For the text-containing cell, return its midpoint in (X, Y) coordinate format. 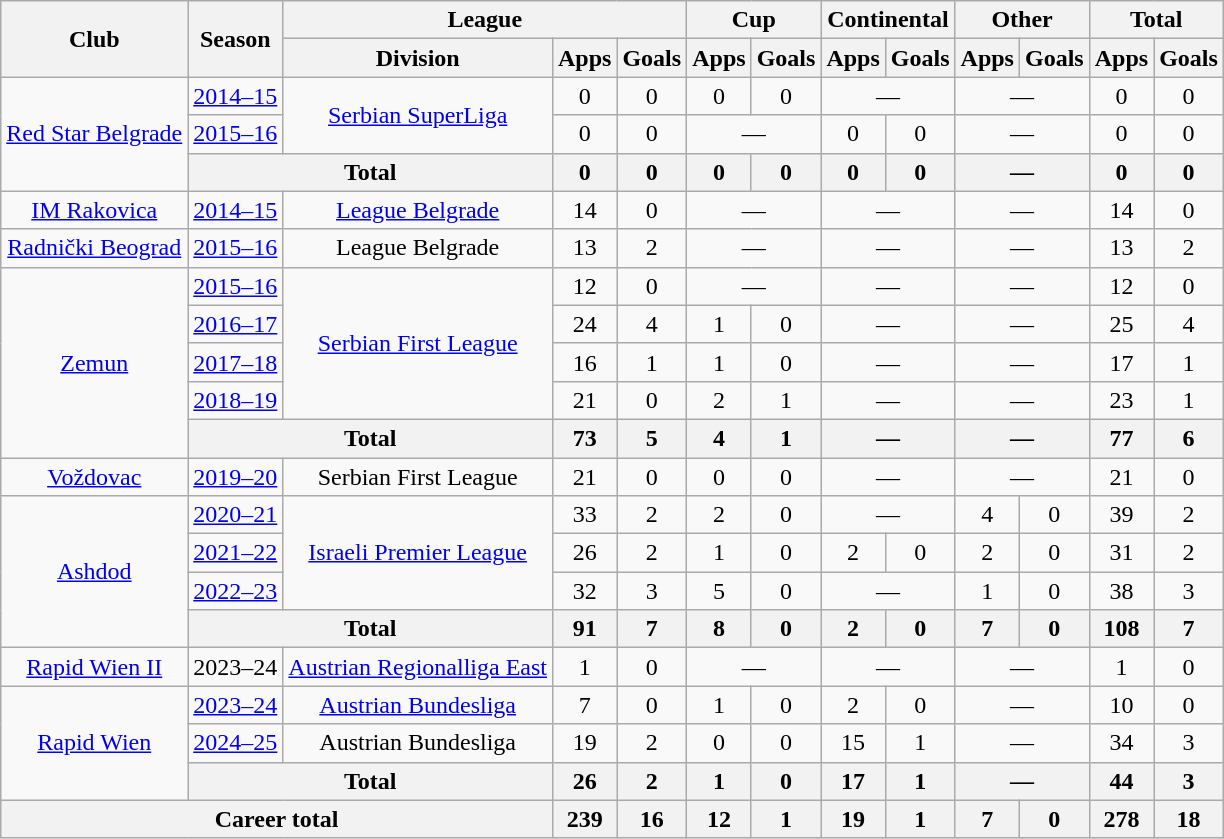
League (485, 20)
Rapid Wien (94, 743)
Other (1022, 20)
2017–18 (236, 362)
Ashdod (94, 572)
Voždovac (94, 477)
Division (418, 58)
239 (584, 819)
2019–20 (236, 477)
Club (94, 39)
Career total (277, 819)
91 (584, 629)
23 (1121, 400)
10 (1121, 705)
77 (1121, 438)
Season (236, 39)
Serbian SuperLiga (418, 115)
2016–17 (236, 324)
6 (1189, 438)
32 (584, 591)
33 (584, 515)
2024–25 (236, 743)
8 (719, 629)
18 (1189, 819)
Israeli Premier League (418, 553)
31 (1121, 553)
IM Rakovica (94, 210)
Radnički Beograd (94, 248)
24 (584, 324)
38 (1121, 591)
Continental (888, 20)
Red Star Belgrade (94, 134)
73 (584, 438)
2022–23 (236, 591)
25 (1121, 324)
44 (1121, 781)
Zemun (94, 362)
108 (1121, 629)
Cup (754, 20)
2021–22 (236, 553)
Austrian Regionalliga East (418, 667)
15 (853, 743)
34 (1121, 743)
2018–19 (236, 400)
2020–21 (236, 515)
Rapid Wien II (94, 667)
39 (1121, 515)
278 (1121, 819)
